Extract the [x, y] coordinate from the center of the cell holding the provided text.  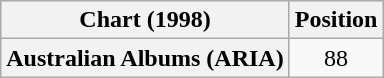
Position [336, 20]
Australian Albums (ARIA) [145, 58]
Chart (1998) [145, 20]
88 [336, 58]
